Extract the [X, Y] coordinate from the center of the cell holding the provided text.  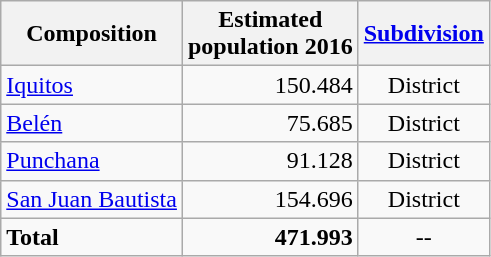
150.484 [270, 85]
Belén [92, 123]
Iquitos [92, 85]
-- [424, 237]
75.685 [270, 123]
San Juan Bautista [92, 199]
91.128 [270, 161]
154.696 [270, 199]
Composition [92, 34]
Total [92, 237]
Subdivision [424, 34]
Punchana [92, 161]
471.993 [270, 237]
Estimated population 2016 [270, 34]
